Find where the given text appears and provide that cell's center as [x, y] coordinate. 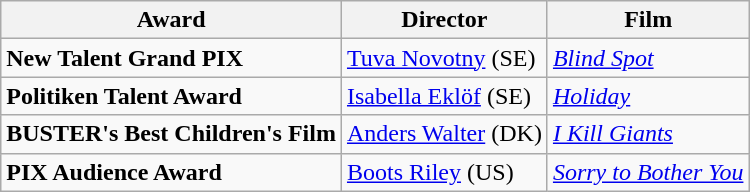
Politiken Talent Award [172, 96]
Director [444, 20]
BUSTER's Best Children's Film [172, 134]
New Talent Grand PIX [172, 58]
Anders Walter (DK) [444, 134]
Tuva Novotny (SE) [444, 58]
Film [648, 20]
Holiday [648, 96]
Isabella Eklöf (SE) [444, 96]
Boots Riley (US) [444, 172]
Sorry to Bother You [648, 172]
Blind Spot [648, 58]
Award [172, 20]
I Kill Giants [648, 134]
PIX Audience Award [172, 172]
